Return the [X, Y] coordinate for the center point of the cell that contains the specified text.  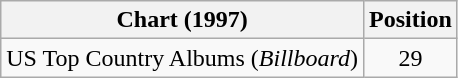
Chart (1997) [182, 20]
US Top Country Albums (Billboard) [182, 58]
29 [411, 58]
Position [411, 20]
